From the cell containing the given text, extract its center point as (X, Y) coordinate. 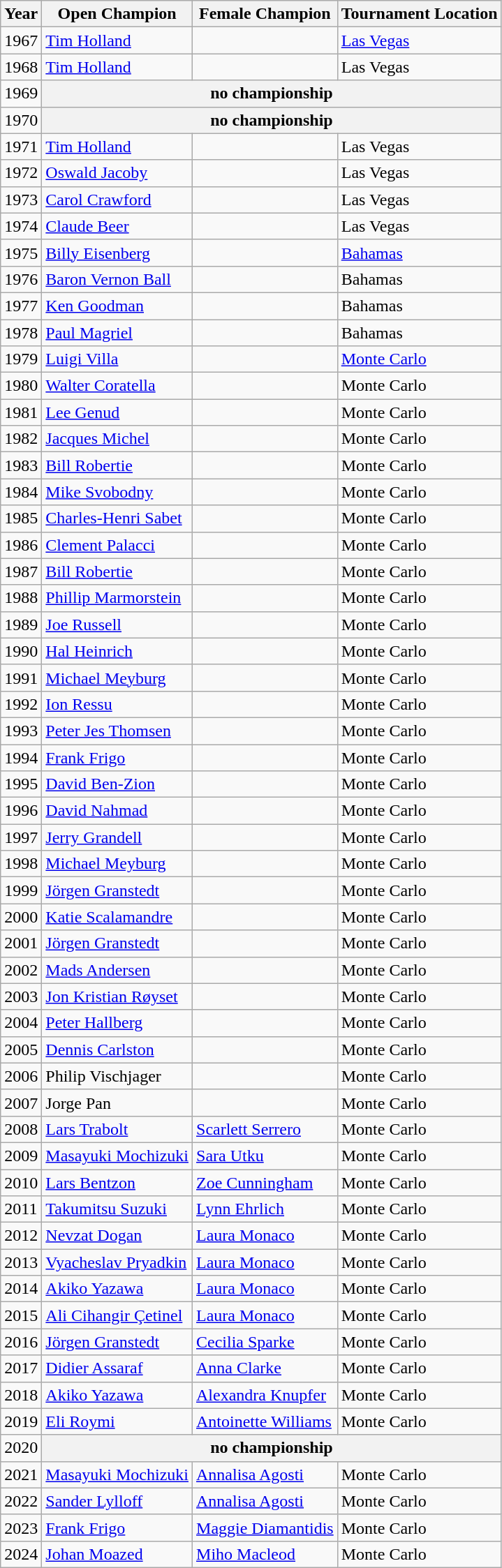
1968 (21, 67)
2011 (21, 1209)
1975 (21, 253)
2021 (21, 1474)
1989 (21, 625)
Jorge Pan (117, 1103)
Sander Lylloff (117, 1501)
Claude Beer (117, 226)
1990 (21, 651)
Jon Kristian Røyset (117, 996)
Ion Ressu (117, 704)
David Nahmad (117, 811)
Open Champion (117, 14)
Mike Svobodny (117, 492)
1974 (21, 226)
1996 (21, 811)
Antoinette Williams (265, 1421)
2010 (21, 1183)
Hal Heinrich (117, 651)
Dennis Carlston (117, 1050)
2000 (21, 917)
2017 (21, 1368)
1977 (21, 306)
1976 (21, 279)
Luigi Villa (117, 359)
2012 (21, 1236)
1991 (21, 678)
Nevzat Dogan (117, 1236)
1998 (21, 864)
2005 (21, 1050)
Clement Palacci (117, 545)
Tournament Location (419, 14)
1982 (21, 439)
Katie Scalamandre (117, 917)
Zoe Cunningham (265, 1183)
1981 (21, 412)
2003 (21, 996)
1986 (21, 545)
Cecilia Sparke (265, 1342)
Paul Magriel (117, 333)
Didier Assaraf (117, 1368)
Phillip Marmorstein (117, 598)
2009 (21, 1156)
1988 (21, 598)
1979 (21, 359)
2019 (21, 1421)
Takumitsu Suzuki (117, 1209)
Alexandra Knupfer (265, 1395)
Johan Moazed (117, 1554)
Lee Genud (117, 412)
2004 (21, 1023)
1971 (21, 147)
Charles-Henri Sabet (117, 518)
Lars Trabolt (117, 1129)
Female Champion (265, 14)
1973 (21, 200)
1994 (21, 757)
Eli Roymi (117, 1421)
1992 (21, 704)
1995 (21, 784)
2018 (21, 1395)
2014 (21, 1289)
Jacques Michel (117, 439)
Walter Coratella (117, 386)
Year (21, 14)
1997 (21, 837)
2024 (21, 1554)
Carol Crawford (117, 200)
1970 (21, 120)
Lars Bentzon (117, 1183)
1983 (21, 465)
Joe Russell (117, 625)
Vyacheslav Pryadkin (117, 1262)
David Ben-Zion (117, 784)
2001 (21, 943)
Miho Macleod (265, 1554)
2008 (21, 1129)
2016 (21, 1342)
2013 (21, 1262)
Oswald Jacoby (117, 173)
Maggie Diamantidis (265, 1528)
Billy Eisenberg (117, 253)
1972 (21, 173)
Scarlett Serrero (265, 1129)
Jerry Grandell (117, 837)
2007 (21, 1103)
2006 (21, 1076)
1985 (21, 518)
2002 (21, 970)
1987 (21, 572)
Ali Cihangir Çetinel (117, 1315)
Baron Vernon Ball (117, 279)
Philip Vischjager (117, 1076)
Anna Clarke (265, 1368)
Sara Utku (265, 1156)
Peter Hallberg (117, 1023)
2023 (21, 1528)
1969 (21, 94)
2020 (21, 1448)
1993 (21, 731)
Mads Andersen (117, 970)
1980 (21, 386)
1984 (21, 492)
2015 (21, 1315)
1999 (21, 890)
1967 (21, 40)
2022 (21, 1501)
Lynn Ehrlich (265, 1209)
Ken Goodman (117, 306)
Peter Jes Thomsen (117, 731)
1978 (21, 333)
